Capture the cell that displays the provided text and extract its [X, Y] central coordinate. 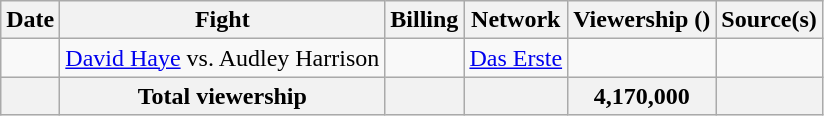
Network [516, 20]
Date [30, 20]
Das Erste [516, 58]
4,170,000 [642, 96]
Total viewership [222, 96]
Billing [424, 20]
Viewership () [642, 20]
Fight [222, 20]
David Haye vs. Audley Harrison [222, 58]
Source(s) [770, 20]
